Extract the (x, y) coordinate from the center of the cell holding the provided text.  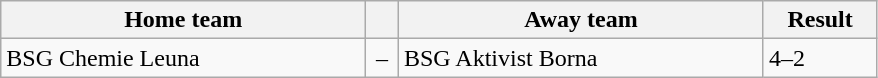
– (382, 58)
BSG Chemie Leuna (184, 58)
4–2 (820, 58)
BSG Aktivist Borna (580, 58)
Away team (580, 20)
Result (820, 20)
Home team (184, 20)
